Detect which cell encompasses the target text, then output its [X, Y] center coordinate. 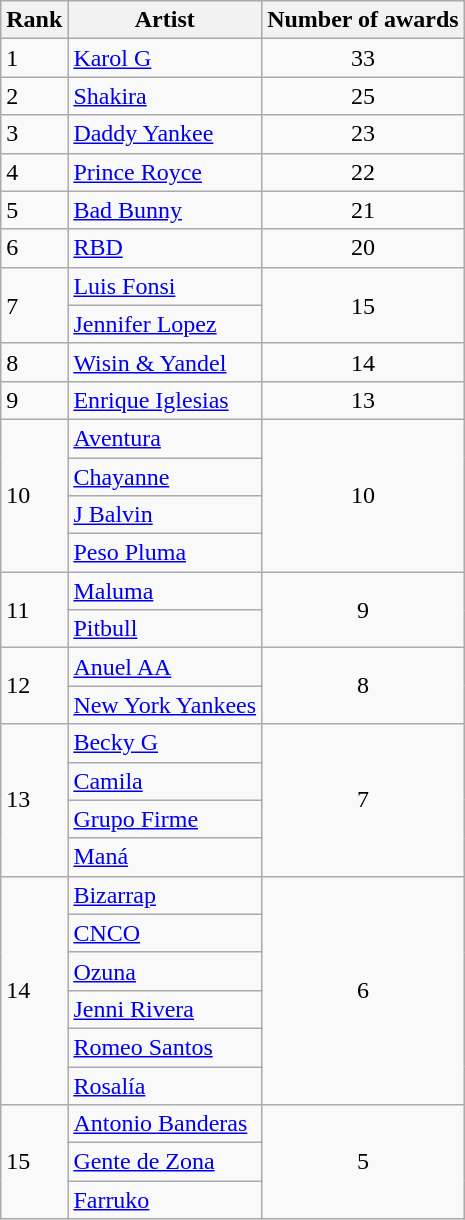
Farruko [165, 1200]
4 [34, 172]
CNCO [165, 933]
Artist [165, 20]
Rosalía [165, 1085]
33 [364, 58]
Shakira [165, 96]
Luis Fonsi [165, 286]
2 [34, 96]
Aventura [165, 438]
Antonio Banderas [165, 1124]
Gente de Zona [165, 1162]
New York Yankees [165, 705]
Karol G [165, 58]
Maná [165, 857]
RBD [165, 248]
Peso Pluma [165, 553]
11 [34, 610]
Anuel AA [165, 667]
12 [34, 686]
Rank [34, 20]
Bizarrap [165, 895]
1 [34, 58]
Camila [165, 781]
Becky G [165, 743]
21 [364, 210]
25 [364, 96]
Enrique Iglesias [165, 400]
Pitbull [165, 629]
Number of awards [364, 20]
23 [364, 134]
Jenni Rivera [165, 1009]
Chayanne [165, 477]
Ozuna [165, 971]
Bad Bunny [165, 210]
3 [34, 134]
Maluma [165, 591]
Wisin & Yandel [165, 362]
Romeo Santos [165, 1047]
Grupo Firme [165, 819]
Daddy Yankee [165, 134]
20 [364, 248]
Prince Royce [165, 172]
Jennifer Lopez [165, 324]
J Balvin [165, 515]
22 [364, 172]
